Find where the given text appears and provide that cell's center as (X, Y) coordinate. 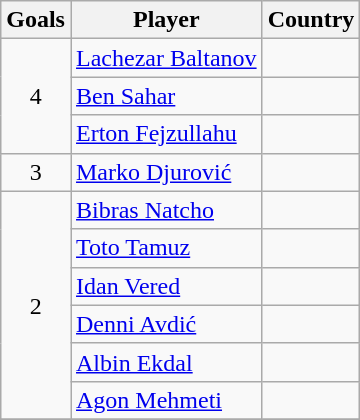
3 (36, 172)
Player (166, 20)
Lachezar Baltanov (166, 58)
Ben Sahar (166, 96)
Bibras Natcho (166, 210)
Erton Fejzullahu (166, 134)
4 (36, 96)
Toto Tamuz (166, 248)
Marko Djurović (166, 172)
Idan Vered (166, 286)
Albin Ekdal (166, 362)
Denni Avdić (166, 324)
Agon Mehmeti (166, 400)
Country (311, 20)
Goals (36, 20)
2 (36, 305)
